Identify which cell holds the provided text, then report its [x, y] central coordinate. 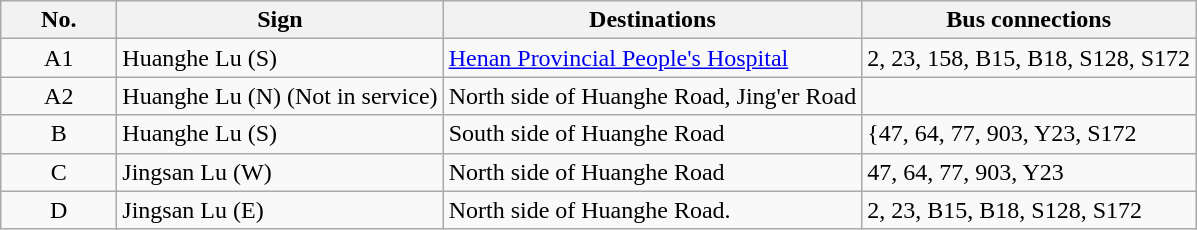
47, 64, 77, 903, Y23 [1029, 172]
North side of Huanghe Road [652, 172]
Destinations [652, 20]
A1 [59, 58]
North side of Huanghe Road. [652, 210]
No. [59, 20]
C [59, 172]
North side of Huanghe Road, Jing'er Road [652, 96]
Jingsan Lu (W) [280, 172]
Huanghe Lu (N) (Not in service) [280, 96]
Sign [280, 20]
South side of Huanghe Road [652, 134]
2, 23, 158, B15, B18, S128, S172 [1029, 58]
Bus connections [1029, 20]
{47, 64, 77, 903, Y23, S172 [1029, 134]
A2 [59, 96]
Jingsan Lu (E) [280, 210]
2, 23, B15, B18, S128, S172 [1029, 210]
Henan Provincial People's Hospital [652, 58]
B [59, 134]
D [59, 210]
